Find where the given text appears and provide that cell's center as (x, y) coordinate. 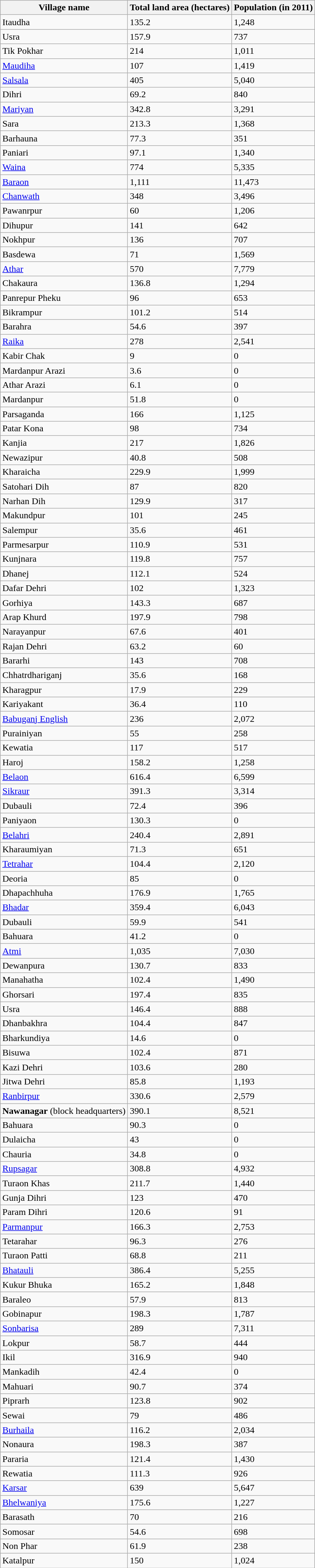
Barasath (64, 1517)
Bhadar (64, 908)
Chhatrdhariganj (64, 675)
59.9 (179, 922)
Deoria (64, 878)
Salempur (64, 530)
444 (273, 1343)
Katalpur (64, 1560)
166.3 (179, 1227)
Karsar (64, 1488)
Narayanpur (64, 631)
387 (273, 1444)
1,368 (273, 124)
Belaon (64, 777)
847 (273, 1023)
308.8 (179, 1169)
524 (273, 574)
Ranbirpur (64, 1096)
698 (273, 1531)
1,035 (179, 951)
Satohari Dih (64, 487)
Nawanagar (block headquarters) (64, 1111)
87 (179, 487)
616.4 (179, 777)
278 (179, 341)
Dhapachhuha (64, 893)
238 (273, 1546)
888 (273, 1009)
96.3 (179, 1241)
Nokhpur (64, 240)
1,193 (273, 1081)
833 (273, 966)
1,569 (273, 254)
123.8 (179, 1401)
Parsaganda (64, 414)
119.8 (179, 559)
14.6 (179, 1038)
258 (273, 733)
Kazi Dehri (64, 1067)
514 (273, 312)
6,043 (273, 908)
3,291 (273, 109)
5,335 (273, 167)
245 (273, 516)
141 (179, 225)
798 (273, 617)
Raika (64, 341)
7,779 (273, 269)
158.2 (179, 762)
116.2 (179, 1430)
Chakaura (64, 283)
386.4 (179, 1270)
214 (179, 51)
289 (179, 1328)
146.4 (179, 1009)
280 (273, 1067)
2,753 (273, 1227)
Dhanbakhra (64, 1023)
5,040 (273, 80)
Tik Pokhar (64, 51)
Population (in 2011) (273, 8)
Manahatha (64, 980)
5,255 (273, 1270)
Mahuari (64, 1386)
1,227 (273, 1502)
61.9 (179, 1546)
Parmesarpur (64, 545)
168 (273, 675)
229.9 (179, 472)
1,323 (273, 588)
240.4 (179, 835)
1,765 (273, 893)
Atmi (64, 951)
72.4 (179, 806)
902 (273, 1401)
2,072 (273, 719)
236 (179, 719)
136.8 (179, 283)
Barhauna (64, 138)
1,206 (273, 211)
Bharkundiya (64, 1038)
317 (273, 501)
Dewanpura (64, 966)
Newazipur (64, 458)
Burhaila (64, 1430)
166 (179, 414)
157.9 (179, 37)
101.2 (179, 312)
Maudiha (64, 66)
Purainiyan (64, 733)
Gobinapur (64, 1314)
Total land area (hectares) (179, 8)
639 (179, 1488)
Bisuwa (64, 1052)
Athar Arazi (64, 385)
Mardanpur (64, 399)
1,011 (273, 51)
Mankadih (64, 1372)
Tetarahar (64, 1241)
211.7 (179, 1183)
Dihri (64, 95)
316.9 (179, 1358)
112.1 (179, 574)
1,111 (179, 182)
734 (273, 429)
70 (179, 1517)
57.9 (179, 1299)
Kunjnara (64, 559)
1,024 (273, 1560)
4,932 (273, 1169)
2,034 (273, 1430)
121.4 (179, 1459)
176.9 (179, 893)
Patar Kona (64, 429)
940 (273, 1358)
79 (179, 1415)
Nonaura (64, 1444)
Basdewa (64, 254)
1,294 (273, 283)
63.2 (179, 646)
Rajan Dehri (64, 646)
Sara (64, 124)
117 (179, 748)
40.8 (179, 458)
36.4 (179, 704)
Piprarh (64, 1401)
197.4 (179, 994)
Baraleo (64, 1299)
1,258 (273, 762)
130.7 (179, 966)
Ghorsari (64, 994)
Somosar (64, 1531)
129.9 (179, 501)
Rewatia (64, 1473)
9 (179, 356)
Bikrampur (64, 312)
Parmanpur (64, 1227)
8,521 (273, 1111)
1,826 (273, 443)
123 (179, 1198)
5,647 (273, 1488)
3,314 (273, 791)
197.9 (179, 617)
926 (273, 1473)
97.1 (179, 153)
Sonbarisa (64, 1328)
342.8 (179, 109)
Turaon Patti (64, 1256)
11,473 (273, 182)
90.7 (179, 1386)
107 (179, 66)
1,787 (273, 1314)
396 (273, 806)
165.2 (179, 1285)
2,541 (273, 341)
737 (273, 37)
96 (179, 298)
401 (273, 631)
213.3 (179, 124)
708 (273, 661)
90.3 (179, 1125)
813 (273, 1299)
120.6 (179, 1212)
391.3 (179, 791)
143 (179, 661)
110 (273, 704)
1,490 (273, 980)
570 (179, 269)
Dafar Dehri (64, 588)
348 (179, 196)
Bararhi (64, 661)
34.8 (179, 1154)
Kanjia (64, 443)
77.3 (179, 138)
Kabir Chak (64, 356)
1,340 (273, 153)
1,125 (273, 414)
1,430 (273, 1459)
51.8 (179, 399)
351 (273, 138)
102 (179, 588)
Non Phar (64, 1546)
103.6 (179, 1067)
135.2 (179, 22)
110.9 (179, 545)
67.6 (179, 631)
Panrepur Pheku (64, 298)
Mariyan (64, 109)
2,579 (273, 1096)
Waina (64, 167)
175.6 (179, 1502)
229 (273, 690)
517 (273, 748)
330.6 (179, 1096)
1,999 (273, 472)
17.9 (179, 690)
58.7 (179, 1343)
6.1 (179, 385)
Haroj (64, 762)
461 (273, 530)
Sewai (64, 1415)
Pararia (64, 1459)
707 (273, 240)
85.8 (179, 1081)
136 (179, 240)
Athar (64, 269)
1,848 (273, 1285)
Village name (64, 8)
Sikraur (64, 791)
3.6 (179, 370)
Kharaicha (64, 472)
7,030 (273, 951)
405 (179, 80)
150 (179, 1560)
Pawanrpur (64, 211)
Kukur Bhuka (64, 1285)
Kewatia (64, 748)
359.4 (179, 908)
Narhan Dih (64, 501)
130.3 (179, 820)
651 (273, 849)
531 (273, 545)
Salsala (64, 80)
1,419 (273, 66)
3,496 (273, 196)
68.8 (179, 1256)
687 (273, 602)
Kariyakant (64, 704)
508 (273, 458)
71.3 (179, 849)
820 (273, 487)
774 (179, 167)
111.3 (179, 1473)
1,248 (273, 22)
397 (273, 327)
840 (273, 95)
41.2 (179, 937)
Chanwath (64, 196)
98 (179, 429)
Dhanej (64, 574)
7,311 (273, 1328)
Itaudha (64, 22)
217 (179, 443)
835 (273, 994)
871 (273, 1052)
85 (179, 878)
43 (179, 1140)
653 (273, 298)
757 (273, 559)
216 (273, 1517)
69.2 (179, 95)
390.1 (179, 1111)
470 (273, 1198)
Paniyaon (64, 820)
Gunja Dihri (64, 1198)
1,440 (273, 1183)
Arap Khurd (64, 617)
Makundpur (64, 516)
Rupsagar (64, 1169)
Mardanpur Arazi (64, 370)
Babuganj English (64, 719)
6,599 (273, 777)
Ikil (64, 1358)
Turaon Khas (64, 1183)
55 (179, 733)
374 (273, 1386)
486 (273, 1415)
Param Dihri (64, 1212)
Dulaicha (64, 1140)
Gorhiya (64, 602)
Baraon (64, 182)
71 (179, 254)
91 (273, 1212)
Bhelwaniya (64, 1502)
Belahri (64, 835)
101 (179, 516)
211 (273, 1256)
Barahra (64, 327)
541 (273, 922)
Kharagpur (64, 690)
642 (273, 225)
Jitwa Dehri (64, 1081)
Kharaumiyan (64, 849)
42.4 (179, 1372)
2,891 (273, 835)
276 (273, 1241)
Bhatauli (64, 1270)
Tetrahar (64, 864)
Dihupur (64, 225)
Chauria (64, 1154)
Paniari (64, 153)
Lokpur (64, 1343)
2,120 (273, 864)
143.3 (179, 602)
